Scan for the cell matching the given text and deliver its [x, y] coordinate at center. 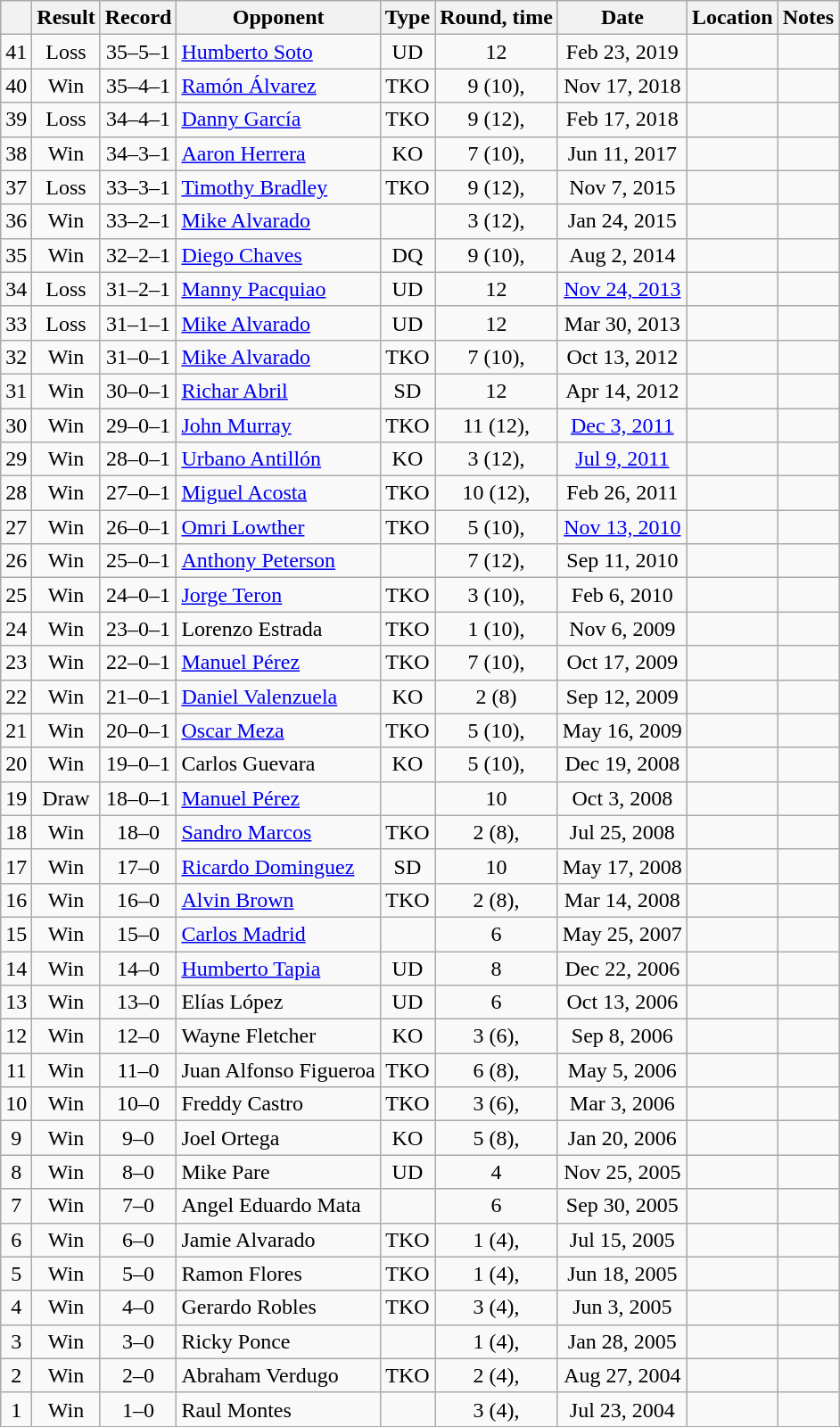
Oct 3, 2008 [622, 798]
7 (12), [497, 561]
34–3–1 [138, 153]
2–0 [138, 1375]
18 [16, 832]
35–5–1 [138, 52]
Joel Ortega [278, 1138]
22–0–1 [138, 663]
33 [16, 323]
Jul 15, 2005 [622, 1240]
6 (8), [497, 1070]
Feb 17, 2018 [622, 120]
Omri Lowther [278, 527]
29–0–1 [138, 425]
May 25, 2007 [622, 934]
Aug 2, 2014 [622, 255]
Oct 17, 2009 [622, 663]
Jorge Teron [278, 595]
5 (8), [497, 1138]
Oct 13, 2012 [622, 357]
23–0–1 [138, 629]
17–0 [138, 866]
Sep 11, 2010 [622, 561]
32–2–1 [138, 255]
24 [16, 629]
Diego Chaves [278, 255]
11 (12), [497, 425]
Apr 14, 2012 [622, 391]
13–0 [138, 1002]
Carlos Madrid [278, 934]
Miguel Acosta [278, 493]
Humberto Soto [278, 52]
11–0 [138, 1070]
Jul 25, 2008 [622, 832]
Oct 13, 2006 [622, 1002]
15–0 [138, 934]
Jan 24, 2015 [622, 221]
Freddy Castro [278, 1104]
John Murray [278, 425]
4–0 [138, 1307]
11 [16, 1070]
19–0–1 [138, 764]
32 [16, 357]
Wayne Fletcher [278, 1036]
Juan Alfonso Figueroa [278, 1070]
34 [16, 289]
38 [16, 153]
23 [16, 663]
Sep 8, 2006 [622, 1036]
Jan 28, 2005 [622, 1341]
7–0 [138, 1206]
Jamie Alvarado [278, 1240]
Jun 18, 2005 [622, 1274]
Sandro Marcos [278, 832]
18–0–1 [138, 798]
Result [66, 18]
36 [16, 221]
Aaron Herrera [278, 153]
May 5, 2006 [622, 1070]
13 [16, 1002]
30 [16, 425]
3 (10), [497, 595]
Humberto Tapia [278, 968]
2 (8) [497, 697]
Record [138, 18]
26 [16, 561]
26–0–1 [138, 527]
19 [16, 798]
Jun 3, 2005 [622, 1307]
35–4–1 [138, 86]
Mar 14, 2008 [622, 900]
3 [16, 1341]
3–0 [138, 1341]
5–0 [138, 1274]
16 [16, 900]
Dec 19, 2008 [622, 764]
Elías López [278, 1002]
6–0 [138, 1240]
30–0–1 [138, 391]
Anthony Peterson [278, 561]
Jan 20, 2006 [622, 1138]
29 [16, 459]
DQ [407, 255]
22 [16, 697]
16–0 [138, 900]
Alvin Brown [278, 900]
Gerardo Robles [278, 1307]
Richar Abril [278, 391]
5 [16, 1274]
20–0–1 [138, 730]
14 [16, 968]
Notes [808, 18]
2 (4), [497, 1375]
35 [16, 255]
Angel Eduardo Mata [278, 1206]
10 (12), [497, 493]
Feb 23, 2019 [622, 52]
Daniel Valenzuela [278, 697]
Sep 12, 2009 [622, 697]
Timothy Bradley [278, 187]
Dec 22, 2006 [622, 968]
Feb 6, 2010 [622, 595]
33–3–1 [138, 187]
Abraham Verdugo [278, 1375]
Date [622, 18]
Feb 26, 2011 [622, 493]
39 [16, 120]
2 [16, 1375]
28–0–1 [138, 459]
Type [407, 18]
Lorenzo Estrada [278, 629]
37 [16, 187]
27 [16, 527]
Manny Pacquiao [278, 289]
Sep 30, 2005 [622, 1206]
31–2–1 [138, 289]
28 [16, 493]
May 16, 2009 [622, 730]
10–0 [138, 1104]
Opponent [278, 18]
Draw [66, 798]
1 [16, 1409]
41 [16, 52]
Mar 3, 2006 [622, 1104]
18–0 [138, 832]
1–0 [138, 1409]
Mike Pare [278, 1172]
25 [16, 595]
Location [732, 18]
Jul 23, 2004 [622, 1409]
31 [16, 391]
Oscar Meza [278, 730]
9–0 [138, 1138]
7 [16, 1206]
31–0–1 [138, 357]
Ramón Álvarez [278, 86]
Danny García [278, 120]
Nov 13, 2010 [622, 527]
Round, time [497, 18]
27–0–1 [138, 493]
Urbano Antillón [278, 459]
Nov 24, 2013 [622, 289]
Nov 7, 2015 [622, 187]
14–0 [138, 968]
Aug 27, 2004 [622, 1375]
Ricky Ponce [278, 1341]
25–0–1 [138, 561]
Mar 30, 2013 [622, 323]
20 [16, 764]
Ricardo Dominguez [278, 866]
15 [16, 934]
Carlos Guevara [278, 764]
1 (10), [497, 629]
Jun 11, 2017 [622, 153]
17 [16, 866]
May 17, 2008 [622, 866]
Nov 6, 2009 [622, 629]
12–0 [138, 1036]
31–1–1 [138, 323]
8–0 [138, 1172]
33–2–1 [138, 221]
9 [16, 1138]
Dec 3, 2011 [622, 425]
21 [16, 730]
21–0–1 [138, 697]
Jul 9, 2011 [622, 459]
34–4–1 [138, 120]
40 [16, 86]
Nov 17, 2018 [622, 86]
Nov 25, 2005 [622, 1172]
Ramon Flores [278, 1274]
24–0–1 [138, 595]
Raul Montes [278, 1409]
